Scan for the cell matching the given text and deliver its [X, Y] coordinate at center. 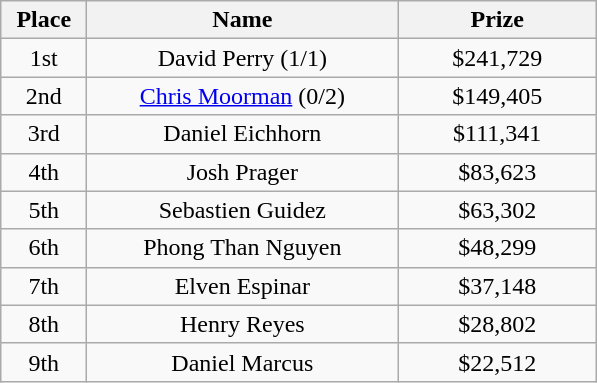
Josh Prager [242, 172]
Phong Than Nguyen [242, 248]
Daniel Marcus [242, 362]
2nd [44, 96]
$63,302 [498, 210]
$37,148 [498, 286]
8th [44, 324]
Henry Reyes [242, 324]
Place [44, 20]
3rd [44, 134]
$241,729 [498, 58]
1st [44, 58]
9th [44, 362]
$22,512 [498, 362]
Elven Espinar [242, 286]
Name [242, 20]
Prize [498, 20]
$149,405 [498, 96]
7th [44, 286]
Sebastien Guidez [242, 210]
$48,299 [498, 248]
$28,802 [498, 324]
$83,623 [498, 172]
Daniel Eichhorn [242, 134]
Chris Moorman (0/2) [242, 96]
6th [44, 248]
5th [44, 210]
$111,341 [498, 134]
4th [44, 172]
David Perry (1/1) [242, 58]
